Determine the (x, y) coordinate at the center of the cell enclosing the given text.  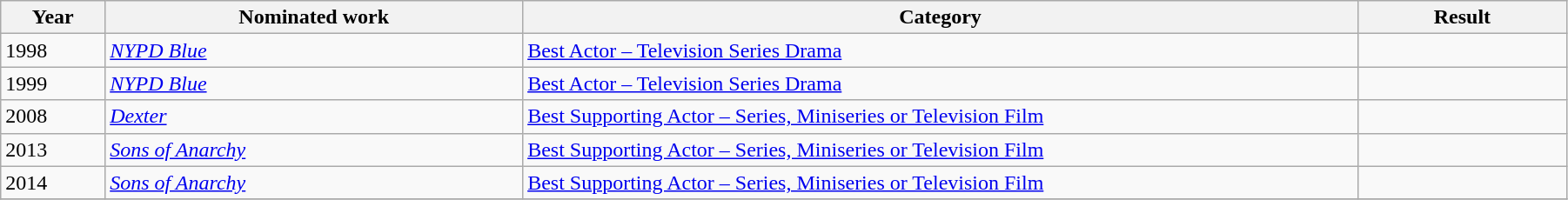
1998 (53, 50)
Year (53, 17)
2008 (53, 117)
Dexter (314, 117)
2014 (53, 183)
1999 (53, 83)
Category (941, 17)
Nominated work (314, 17)
Result (1462, 17)
2013 (53, 150)
